Find where the given text appears and provide that cell's center as [x, y] coordinate. 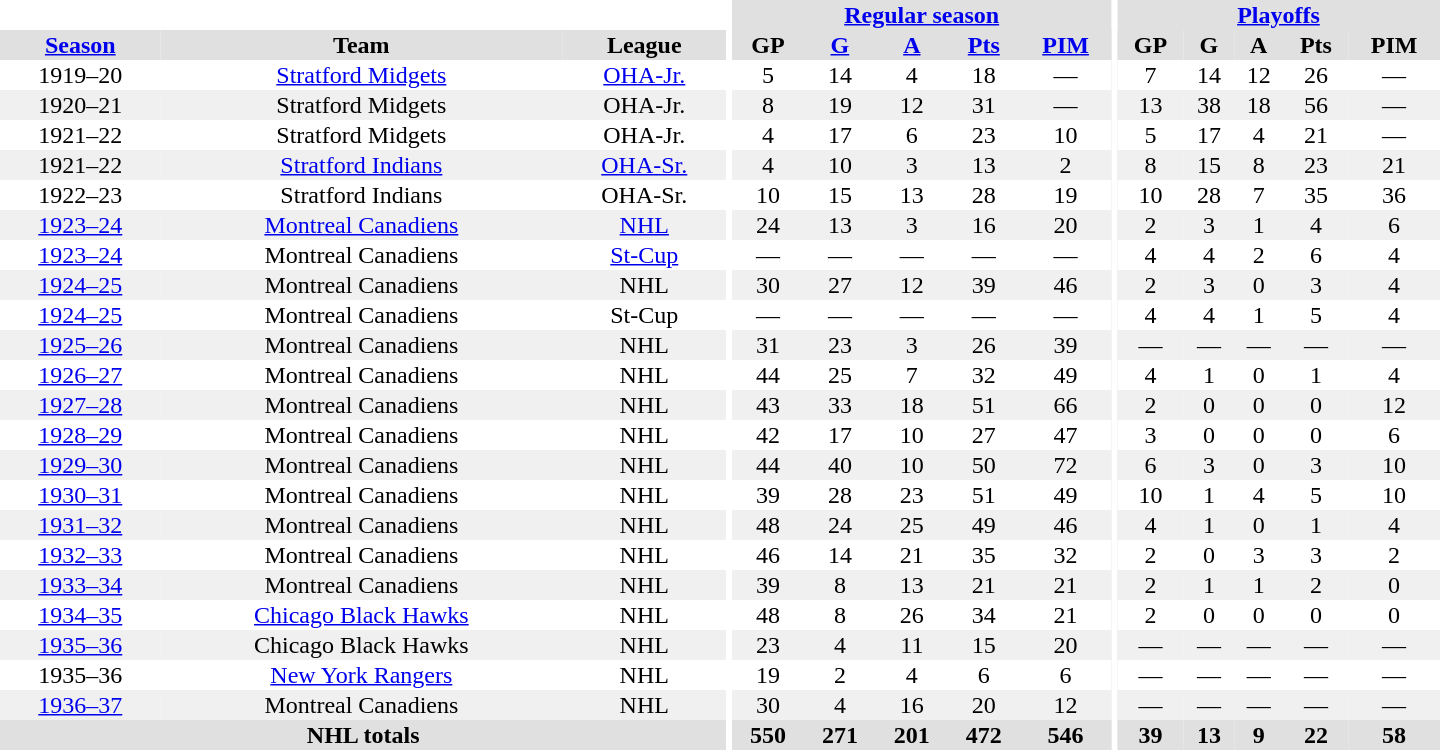
1936–37 [80, 705]
50 [984, 465]
Playoffs [1278, 15]
546 [1066, 735]
33 [840, 405]
1934–35 [80, 615]
1925–26 [80, 345]
1933–34 [80, 585]
1920–21 [80, 105]
1930–31 [80, 495]
56 [1316, 105]
72 [1066, 465]
201 [912, 735]
38 [1209, 105]
34 [984, 615]
271 [840, 735]
1927–28 [80, 405]
1932–33 [80, 555]
1928–29 [80, 435]
New York Rangers [362, 675]
550 [768, 735]
1926–27 [80, 375]
9 [1259, 735]
66 [1066, 405]
Team [362, 45]
Season [80, 45]
11 [912, 645]
1931–32 [80, 525]
43 [768, 405]
1922–23 [80, 195]
40 [840, 465]
42 [768, 435]
472 [984, 735]
1929–30 [80, 465]
22 [1316, 735]
Regular season [922, 15]
47 [1066, 435]
36 [1394, 195]
League [644, 45]
58 [1394, 735]
NHL totals [363, 735]
1919–20 [80, 75]
